Detect which cell encompasses the target text, then output its (x, y) center coordinate. 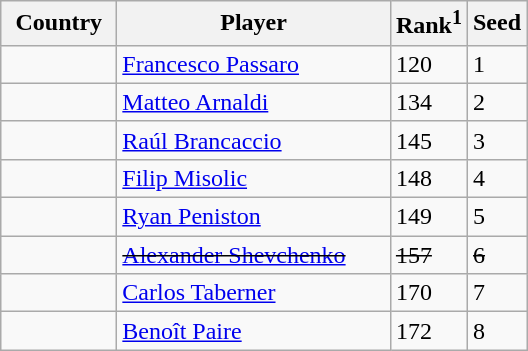
120 (428, 64)
7 (496, 293)
Francesco Passaro (254, 64)
Ryan Peniston (254, 217)
2 (496, 102)
3 (496, 140)
Player (254, 24)
Carlos Taberner (254, 293)
157 (428, 255)
170 (428, 293)
134 (428, 102)
Filip Misolic (254, 178)
Seed (496, 24)
Raúl Brancaccio (254, 140)
1 (496, 64)
145 (428, 140)
148 (428, 178)
Benoît Paire (254, 331)
Alexander Shevchenko (254, 255)
172 (428, 331)
149 (428, 217)
5 (496, 217)
Country (59, 24)
8 (496, 331)
4 (496, 178)
6 (496, 255)
Rank1 (428, 24)
Matteo Arnaldi (254, 102)
